Capture the cell that displays the provided text and extract its (X, Y) central coordinate. 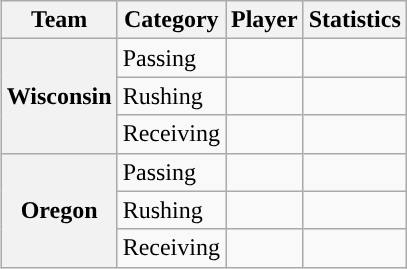
Statistics (354, 20)
Oregon (59, 210)
Wisconsin (59, 96)
Team (59, 20)
Player (265, 20)
Category (171, 20)
